Return the (X, Y) coordinate for the center point of the cell that contains the specified text.  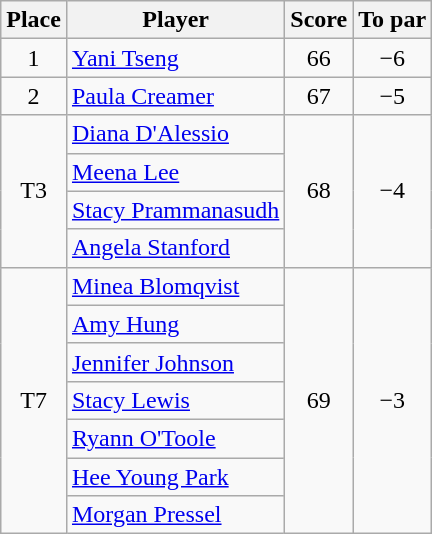
67 (319, 96)
Ryann O'Toole (175, 438)
−3 (392, 400)
T3 (34, 191)
Score (319, 20)
66 (319, 58)
Meena Lee (175, 172)
Place (34, 20)
68 (319, 191)
Paula Creamer (175, 96)
−4 (392, 191)
2 (34, 96)
Jennifer Johnson (175, 362)
T7 (34, 400)
Yani Tseng (175, 58)
Amy Hung (175, 324)
69 (319, 400)
To par (392, 20)
Morgan Pressel (175, 515)
−6 (392, 58)
Minea Blomqvist (175, 286)
Stacy Prammanasudh (175, 210)
Stacy Lewis (175, 400)
Hee Young Park (175, 477)
−5 (392, 96)
Angela Stanford (175, 248)
Player (175, 20)
1 (34, 58)
Diana D'Alessio (175, 134)
